Provide the (x, y) coordinate of the cell's center where the given text is located.  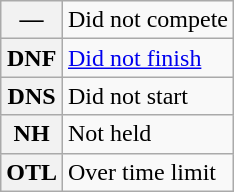
Not held (148, 134)
Did not finish (148, 58)
DNF (32, 58)
Did not compete (148, 20)
Over time limit (148, 172)
— (32, 20)
DNS (32, 96)
Did not start (148, 96)
NH (32, 134)
OTL (32, 172)
